Provide the (X, Y) coordinate of the cell's center where the given text is located.  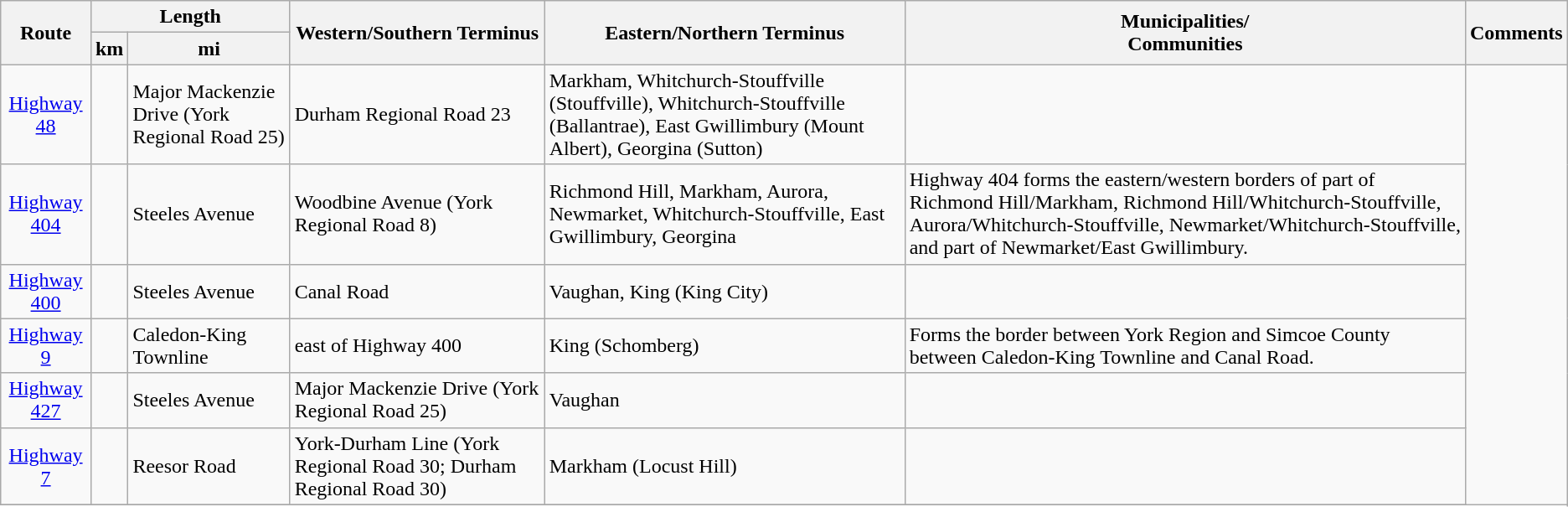
Markham, Whitchurch-Stouffville (Stouffville), Whitchurch-Stouffville (Ballantrae), East Gwillimbury (Mount Albert), Georgina (Sutton) (725, 114)
Vaughan, King (King City) (725, 292)
Highway 48 (46, 114)
mi (209, 49)
Eastern/Northern Terminus (725, 33)
Canal Road (417, 292)
King (Schomberg) (725, 345)
Vaughan (725, 401)
km (109, 49)
Highway 7 (46, 466)
Highway 400 (46, 292)
Highway 404 (46, 215)
Forms the border between York Region and Simcoe County between Caledon-King Townline and Canal Road. (1184, 345)
Durham Regional Road 23 (417, 114)
Length (190, 17)
Highway 427 (46, 401)
Western/Southern Terminus (417, 33)
Municipalities/Communities (1184, 33)
York-Durham Line (York Regional Road 30; Durham Regional Road 30) (417, 466)
Richmond Hill, Markham, Aurora, Newmarket, Whitchurch-Stouffville, East Gwillimbury, Georgina (725, 215)
Caledon-King Townline (209, 345)
east of Highway 400 (417, 345)
Highway 9 (46, 345)
Reesor Road (209, 466)
Route (46, 33)
Woodbine Avenue (York Regional Road 8) (417, 215)
Comments (1516, 33)
Markham (Locust Hill) (725, 466)
